Identify which cell holds the provided text, then report its [X, Y] central coordinate. 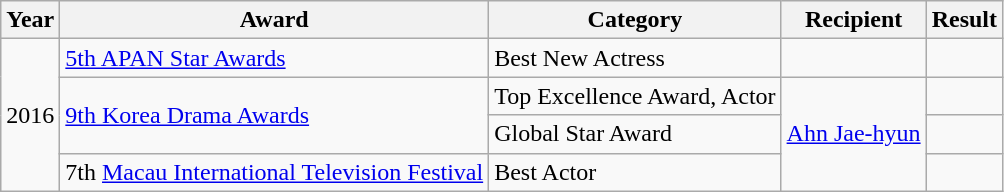
Recipient [854, 20]
Award [274, 20]
Global Star Award [635, 134]
Ahn Jae-hyun [854, 134]
9th Korea Drama Awards [274, 115]
Year [30, 20]
5th APAN Star Awards [274, 58]
2016 [30, 115]
Top Excellence Award, Actor [635, 96]
Best Actor [635, 172]
Result [964, 20]
7th Macau International Television Festival [274, 172]
Category [635, 20]
Best New Actress [635, 58]
